From the cell containing the given text, extract its center point as [X, Y] coordinate. 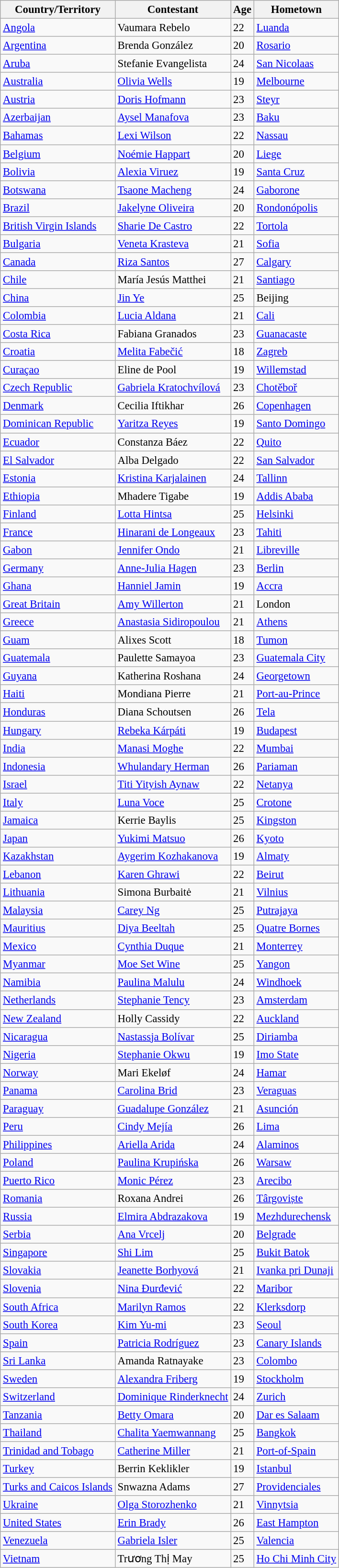
Karen Ghrawi [173, 874]
Brenda González [173, 46]
Austria [57, 100]
Santo Domingo [296, 424]
Hamar [296, 1072]
Chalita Yaemwannang [173, 1433]
Diriamba [296, 1037]
Katherina Roshana [173, 676]
Guatemala [57, 658]
Ivanka pri Dunaji [296, 1270]
Panama [57, 1091]
Constanza Báez [173, 442]
Ho Chi Minh City [296, 1559]
San Nicolaas [296, 64]
Peru [57, 1127]
Moe Set Wine [173, 964]
Belgium [57, 154]
Haiti [57, 694]
Seoul [296, 1325]
Tsaone Macheng [173, 190]
Erin Brady [173, 1523]
Melita Fabečić [173, 352]
Cecilia Iftikhar [173, 406]
Holly Cassidy [173, 1018]
Ariella Arida [173, 1144]
Guadalupe González [173, 1108]
Guanacaste [296, 334]
Paraguay [57, 1108]
Greece [57, 622]
Malaysia [57, 911]
Marilyn Ramos [173, 1307]
Tahiti [296, 532]
Calgary [296, 262]
Bulgaria [57, 244]
Canada [57, 262]
Roxana Andrei [173, 1199]
Norway [57, 1072]
Hometown [296, 10]
France [57, 532]
Mexico [57, 946]
Putrajaya [296, 911]
Yangon [296, 964]
Noémie Happart [173, 154]
Patricia Rodríguez [173, 1343]
Carolina Brid [173, 1091]
San Salvador [296, 460]
Crotone [296, 802]
Lebanon [57, 874]
Helsinki [296, 514]
Nassau [296, 136]
Puerto Rico [57, 1181]
Croatia [57, 352]
Eline de Pool [173, 370]
Yukimi Matsuo [173, 838]
Georgetown [296, 676]
Accra [296, 586]
Vinnytsia [296, 1505]
Beirut [296, 874]
Cindy Mejía [173, 1127]
Anne-Julia Hagen [173, 568]
Guam [57, 640]
Dar es Salaam [296, 1415]
Sofia [296, 244]
Great Britain [57, 604]
Copenhagen [296, 406]
Kerrie Baylis [173, 820]
Maribor [296, 1289]
Santa Cruz [296, 172]
Serbia [57, 1234]
Addis Ababa [296, 496]
Libreville [296, 550]
Hanniel Jamin [173, 586]
East Hampton [296, 1523]
Guatemala City [296, 658]
Quatre Bornes [296, 928]
Kingston [296, 820]
Nastassja Bolívar [173, 1037]
Chotěboř [296, 388]
Contestant [173, 10]
Providenciales [296, 1487]
Lucia Aldana [173, 316]
Hungary [57, 730]
Auckland [296, 1018]
Fabiana Granados [173, 334]
Germany [57, 568]
Age [242, 10]
Poland [57, 1163]
Russia [57, 1217]
Argentina [57, 46]
Klerksdorp [296, 1307]
Asunción [296, 1108]
Bolivia [57, 172]
Titi Yityish Aynaw [173, 784]
Estonia [57, 478]
Jakelyne Oliveira [173, 208]
Berlin [296, 568]
Alixes Scott [173, 640]
El Salvador [57, 460]
London [296, 604]
Cali [296, 316]
Olivia Wells [173, 81]
Manasi Moghe [173, 748]
Berrin Keklikler [173, 1469]
Budapest [296, 730]
Hinarani de Longeaux [173, 532]
Riza Santos [173, 262]
Stephanie Okwu [173, 1054]
Gabriela Isler [173, 1541]
Ukraine [57, 1505]
Czech Republic [57, 388]
Willemstad [296, 370]
Kazakhstan [57, 856]
Diya Beeltah [173, 928]
Tallinn [296, 478]
Monic Pérez [173, 1181]
Beijing [296, 298]
Dominique Rinderknecht [173, 1397]
Stephanie Tency [173, 1001]
Alexandra Friberg [173, 1379]
Zagreb [296, 352]
Gabriela Kratochvílová [173, 388]
Lexi Wilson [173, 136]
Costa Rica [57, 334]
Mumbai [296, 748]
Quito [296, 442]
Nigeria [57, 1054]
Jin Ye [173, 298]
Kristina Karjalainen [173, 478]
Istanbul [296, 1469]
Melbourne [296, 81]
Ethiopia [57, 496]
Bahamas [57, 136]
Paulette Samayoa [173, 658]
Rosario [296, 46]
Alexia Viruez [173, 172]
Veneta Krasteva [173, 244]
Ecuador [57, 442]
Ghana [57, 586]
Romania [57, 1199]
Belgrade [296, 1234]
Finland [57, 514]
Aruba [57, 64]
Gabon [57, 550]
Zurich [296, 1397]
Mhadere Tigabe [173, 496]
United States [57, 1523]
Anastasia Sidiropoulou [173, 622]
Pariaman [296, 766]
Israel [57, 784]
Mondiana Pierre [173, 694]
South Africa [57, 1307]
Paulina Krupińska [173, 1163]
Bangkok [296, 1433]
Alba Delgado [173, 460]
Diana Schoutsen [173, 712]
Jamaica [57, 820]
Athens [296, 622]
Tela [296, 712]
Alaminos [296, 1144]
Venezuela [57, 1541]
India [57, 748]
Gaborone [296, 190]
Guyana [57, 676]
Luanda [296, 28]
Shi Lim [173, 1253]
Botswana [57, 190]
Turks and Caicos Islands [57, 1487]
Slovenia [57, 1289]
Simona Burbaitė [173, 892]
British Virgin Islands [57, 226]
Ana Vrcelj [173, 1234]
Almaty [296, 856]
Switzerland [57, 1397]
Curaçao [57, 370]
Vietnam [57, 1559]
Baku [296, 117]
Warsaw [296, 1163]
Paulina Malulu [173, 982]
Whulandary Herman [173, 766]
Lithuania [57, 892]
Mauritius [57, 928]
Japan [57, 838]
Brazil [57, 208]
Bukit Batok [296, 1253]
Denmark [57, 406]
Jeanette Borhyová [173, 1270]
Country/Territory [57, 10]
Sweden [57, 1379]
Colombia [57, 316]
Luna Voce [173, 802]
Amanda Ratnayake [173, 1360]
Cynthia Duque [173, 946]
Valencia [296, 1541]
Stockholm [296, 1379]
Aygerim Kozhakanova [173, 856]
Catherine Miller [173, 1451]
Sharie De Castro [173, 226]
Liege [296, 154]
Lotta Hintsa [173, 514]
Târgoviște [296, 1199]
Trinidad and Tobago [57, 1451]
Namibia [57, 982]
Amy Willerton [173, 604]
Mari Ekeløf [173, 1072]
Monterrey [296, 946]
Jennifer Ondo [173, 550]
Windhoek [296, 982]
Veraguas [296, 1091]
Mezhdurechensk [296, 1217]
Netanya [296, 784]
Port-au-Prince [296, 694]
Vaumara Rebelo [173, 28]
Steyr [296, 100]
Carey Ng [173, 911]
Azerbaijan [57, 117]
Tumon [296, 640]
Aysel Manafova [173, 117]
Sri Lanka [57, 1360]
Tortola [296, 226]
Slovakia [57, 1270]
Doris Hofmann [173, 100]
Philippines [57, 1144]
Chile [57, 280]
Dominican Republic [57, 424]
Italy [57, 802]
Angola [57, 28]
Elmira Abdrazakova [173, 1217]
Port-of-Spain [296, 1451]
Olga Storozhenko [173, 1505]
Lima [296, 1127]
China [57, 298]
Singapore [57, 1253]
Canary Islands [296, 1343]
Arecibo [296, 1181]
Kyoto [296, 838]
Indonesia [57, 766]
Myanmar [57, 964]
Snwazna Adams [173, 1487]
Tanzania [57, 1415]
Yaritza Reyes [173, 424]
Honduras [57, 712]
New Zealand [57, 1018]
Australia [57, 81]
Amsterdam [296, 1001]
Santiago [296, 280]
Kim Yu-mi [173, 1325]
María Jesús Matthei [173, 280]
South Korea [57, 1325]
Nicaragua [57, 1037]
Spain [57, 1343]
Betty Omara [173, 1415]
Thailand [57, 1433]
Trương Thị May [173, 1559]
Vilnius [296, 892]
Nina Đurđević [173, 1289]
Rebeka Kárpáti [173, 730]
Rondonópolis [296, 208]
Turkey [57, 1469]
Imo State [296, 1054]
Colombo [296, 1360]
Netherlands [57, 1001]
Stefanie Evangelista [173, 64]
